Detect which cell encompasses the target text, then output its (x, y) center coordinate. 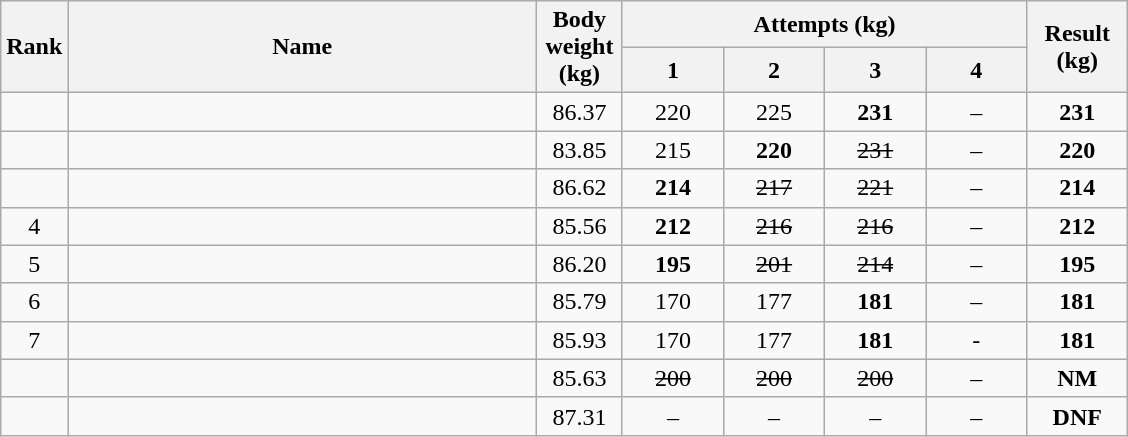
85.79 (579, 302)
221 (876, 188)
Attempts (kg) (824, 24)
201 (774, 264)
225 (774, 112)
86.20 (579, 264)
NM (1078, 378)
Body weight (kg) (579, 47)
215 (672, 150)
DNF (1078, 416)
Rank (34, 47)
85.56 (579, 226)
3 (876, 70)
85.63 (579, 378)
86.37 (579, 112)
1 (672, 70)
87.31 (579, 416)
85.93 (579, 340)
5 (34, 264)
83.85 (579, 150)
217 (774, 188)
7 (34, 340)
86.62 (579, 188)
2 (774, 70)
- (976, 340)
6 (34, 302)
Name (302, 47)
Result (kg) (1078, 47)
